Pinpoint the cell where the given text exists, returning its [x, y] midpoint coordinate. 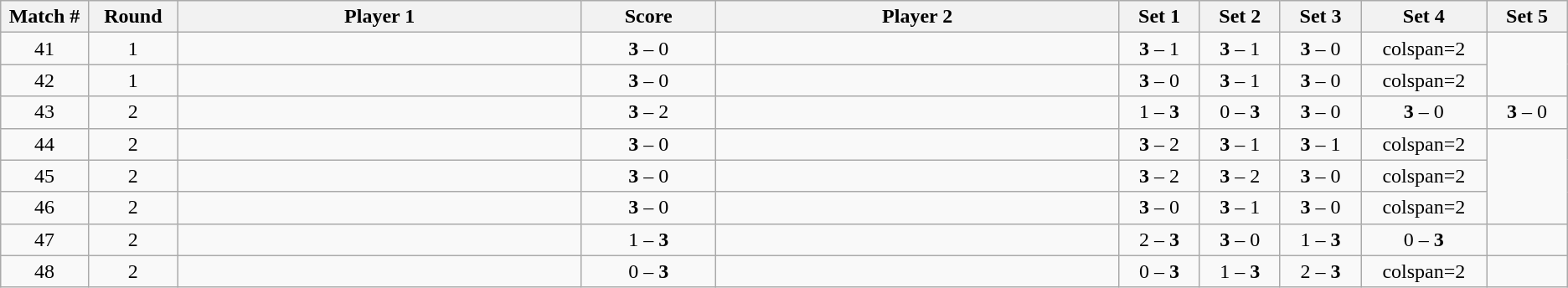
41 [45, 49]
Set 3 [1320, 17]
Match # [45, 17]
44 [45, 144]
Set 4 [1424, 17]
Player 2 [916, 17]
48 [45, 271]
47 [45, 239]
46 [45, 208]
Player 1 [379, 17]
42 [45, 80]
Set 2 [1240, 17]
43 [45, 112]
Round [132, 17]
Score [648, 17]
Set 1 [1159, 17]
45 [45, 176]
Set 5 [1527, 17]
